Search for the cell housing the specified text and yield its (X, Y) center coordinate. 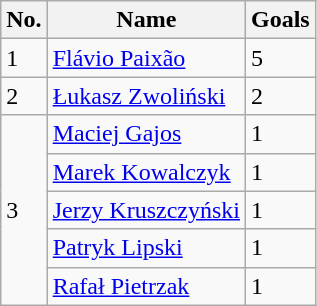
Jerzy Kruszczyński (146, 210)
Rafał Pietrzak (146, 286)
5 (280, 58)
Goals (280, 20)
Maciej Gajos (146, 134)
No. (24, 20)
Name (146, 20)
3 (24, 210)
Flávio Paixão (146, 58)
Łukasz Zwoliński (146, 96)
Marek Kowalczyk (146, 172)
Patryk Lipski (146, 248)
